Extract the [X, Y] coordinate from the center of the cell holding the provided text.  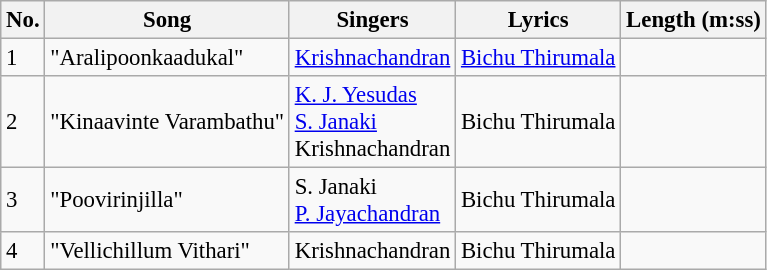
4 [23, 251]
No. [23, 20]
"Poovirinjilla" [167, 200]
Length (m:ss) [694, 20]
3 [23, 200]
"Aralipoonkaadukal" [167, 58]
S. JanakiP. Jayachandran [372, 200]
K. J. YesudasS. JanakiKrishnachandran [372, 122]
Lyrics [538, 20]
"Kinaavinte Varambathu" [167, 122]
Singers [372, 20]
2 [23, 122]
1 [23, 58]
"Vellichillum Vithari" [167, 251]
Song [167, 20]
